Output the [X, Y] coordinate of the center of the cell containing the given text.  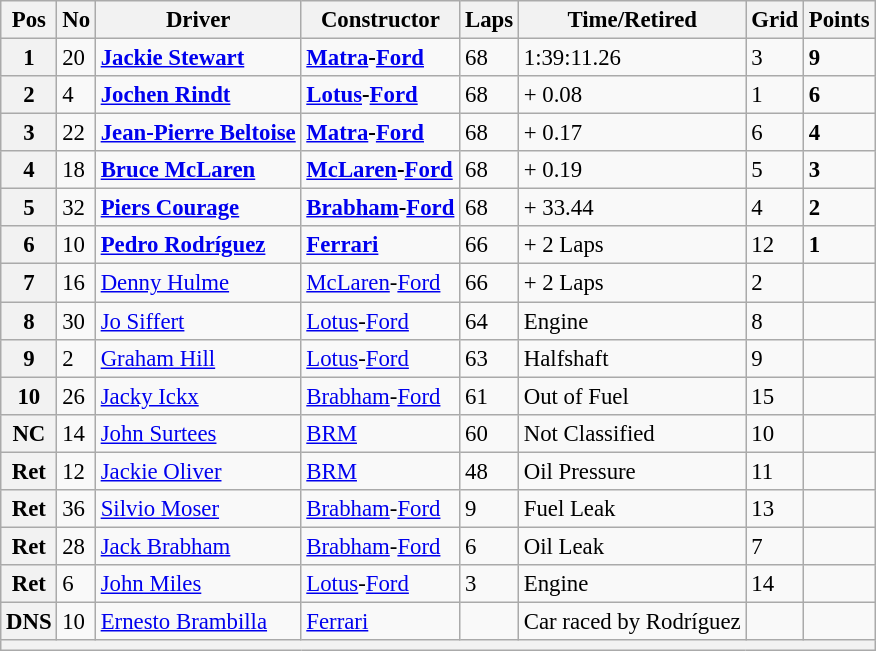
36 [76, 509]
30 [76, 321]
Points [838, 20]
Time/Retired [632, 20]
63 [490, 358]
Jackie Stewart [198, 58]
Silvio Moser [198, 509]
Fuel Leak [632, 509]
Oil Leak [632, 546]
Driver [198, 20]
Jochen Rindt [198, 95]
48 [490, 471]
32 [76, 208]
Denny Hulme [198, 283]
26 [76, 396]
Jean-Pierre Beltoise [198, 133]
Piers Courage [198, 208]
Jack Brabham [198, 546]
13 [774, 509]
15 [774, 396]
Halfshaft [632, 358]
+ 0.19 [632, 170]
11 [774, 471]
John Miles [198, 584]
Out of Fuel [632, 396]
+ 33.44 [632, 208]
Constructor [380, 20]
Bruce McLaren [198, 170]
64 [490, 321]
No [76, 20]
+ 0.17 [632, 133]
Not Classified [632, 433]
28 [76, 546]
22 [76, 133]
Ernesto Brambilla [198, 621]
16 [76, 283]
Oil Pressure [632, 471]
Pedro Rodríguez [198, 245]
61 [490, 396]
John Surtees [198, 433]
60 [490, 433]
Graham Hill [198, 358]
Pos [29, 20]
Jacky Ickx [198, 396]
1:39:11.26 [632, 58]
Jackie Oliver [198, 471]
Car raced by Rodríguez [632, 621]
18 [76, 170]
DNS [29, 621]
Laps [490, 20]
+ 0.08 [632, 95]
20 [76, 58]
NC [29, 433]
Grid [774, 20]
Jo Siffert [198, 321]
